Identify which cell holds the provided text, then report its (X, Y) central coordinate. 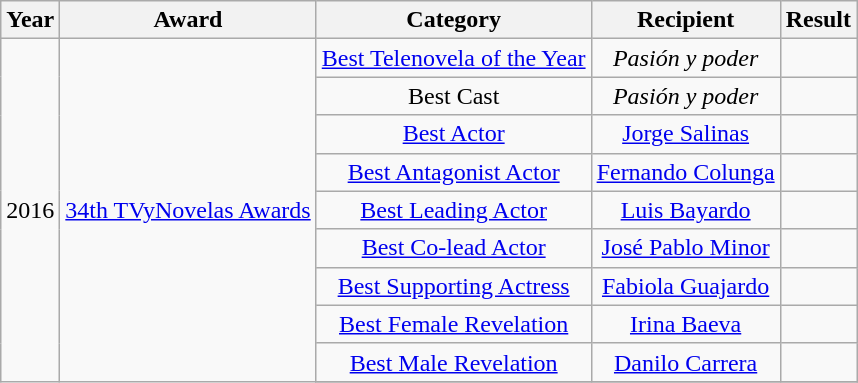
José Pablo Minor (686, 248)
Best Actor (454, 134)
Best Male Revelation (454, 362)
Best Co-lead Actor (454, 248)
34th TVyNovelas Awards (188, 210)
Best Cast (454, 96)
2016 (30, 210)
Best Female Revelation (454, 324)
Best Antagonist Actor (454, 172)
Jorge Salinas (686, 134)
Irina Baeva (686, 324)
Year (30, 20)
Best Telenovela of the Year (454, 58)
Best Supporting Actress (454, 286)
Award (188, 20)
Luis Bayardo (686, 210)
Recipient (686, 20)
Fernando Colunga (686, 172)
Best Leading Actor (454, 210)
Result (818, 20)
Fabiola Guajardo (686, 286)
Danilo Carrera (686, 362)
Category (454, 20)
